Pinpoint the cell where the given text exists, returning its [x, y] midpoint coordinate. 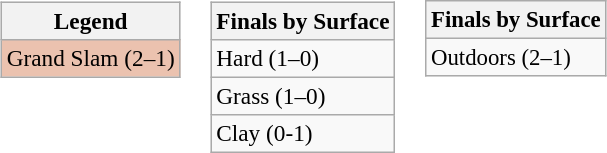
Grass (1–0) [303, 96]
Clay (0-1) [303, 134]
Outdoors (2–1) [516, 58]
Hard (1–0) [303, 58]
Grand Slam (2–1) [90, 58]
Legend [90, 21]
